Find where the given text appears and provide that cell's center as (X, Y) coordinate. 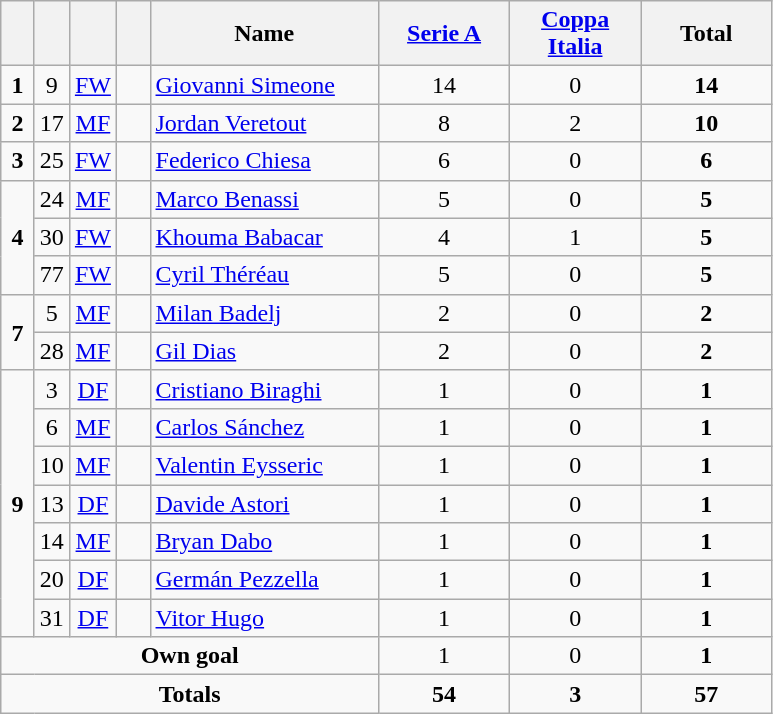
31 (52, 618)
57 (706, 694)
Bryan Dabo (264, 542)
8 (444, 123)
28 (52, 351)
Cristiano Biraghi (264, 389)
Giovanni Simeone (264, 85)
13 (52, 503)
77 (52, 275)
Milan Badelj (264, 313)
Valentin Eysseric (264, 465)
Federico Chiesa (264, 161)
7 (18, 332)
25 (52, 161)
Serie A (444, 34)
54 (444, 694)
Total (706, 34)
Davide Astori (264, 503)
Gil Dias (264, 351)
17 (52, 123)
Marco Benassi (264, 199)
Carlos Sánchez (264, 427)
Coppa Italia (576, 34)
20 (52, 580)
24 (52, 199)
Name (264, 34)
Own goal (190, 656)
Khouma Babacar (264, 237)
Totals (190, 694)
30 (52, 237)
Vitor Hugo (264, 618)
Jordan Veretout (264, 123)
Germán Pezzella (264, 580)
Cyril Théréau (264, 275)
